Identify which cell holds the provided text, then report its [x, y] central coordinate. 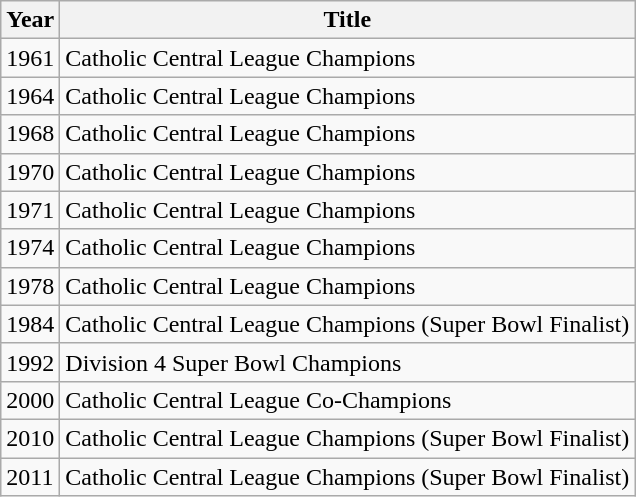
1984 [30, 324]
1964 [30, 96]
Title [348, 20]
1971 [30, 210]
Year [30, 20]
2010 [30, 438]
1961 [30, 58]
1992 [30, 362]
2011 [30, 477]
1974 [30, 248]
1970 [30, 172]
Division 4 Super Bowl Champions [348, 362]
1978 [30, 286]
1968 [30, 134]
Catholic Central League Co-Champions [348, 400]
2000 [30, 400]
